Determine the (X, Y) coordinate at the center of the cell enclosing the given text.  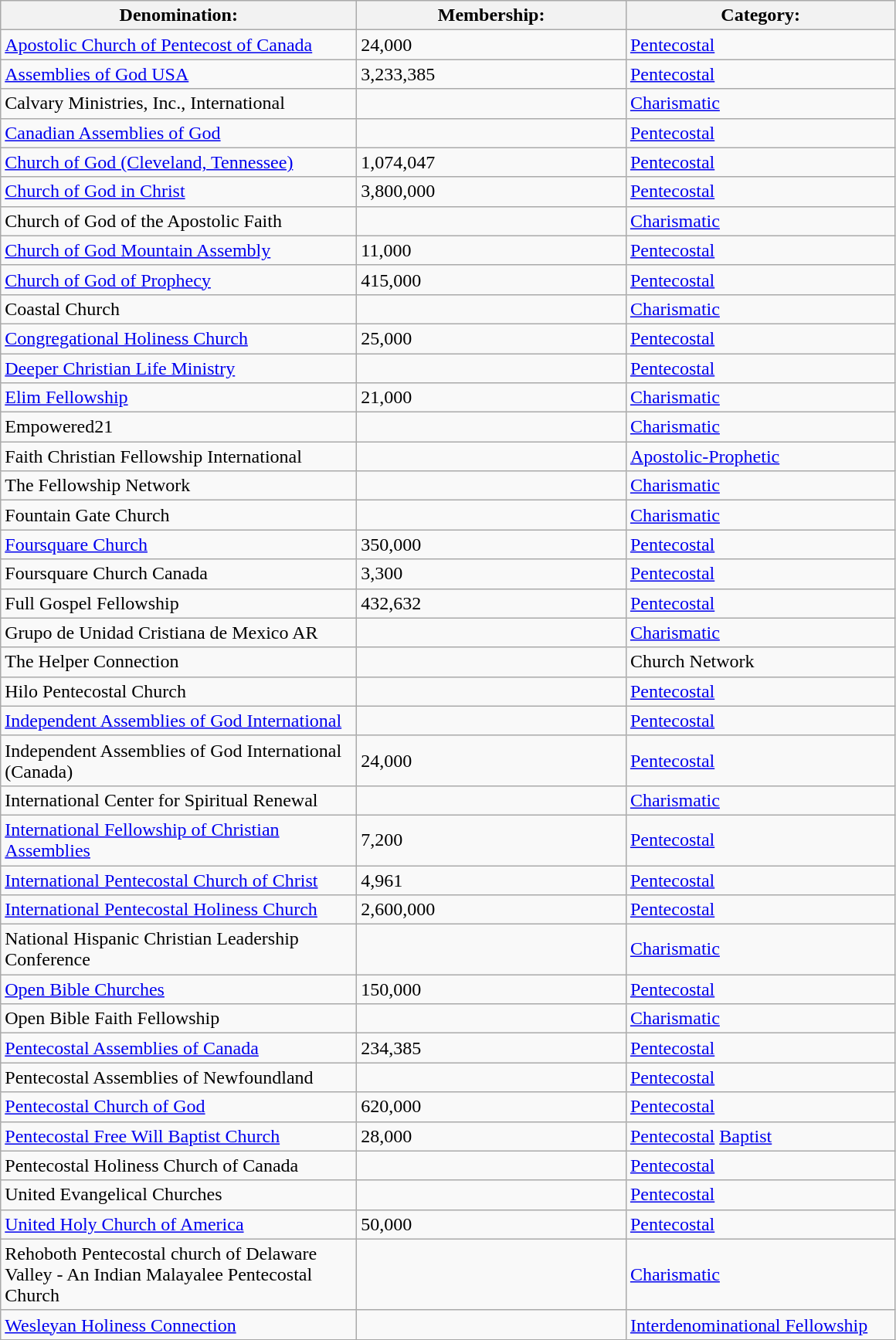
432,632 (491, 603)
International Pentecostal Church of Christ (179, 880)
Elim Fellowship (179, 398)
Pentecostal Free Will Baptist Church (179, 1136)
Membership: (491, 15)
Grupo de Unidad Cristiana de Mexico AR (179, 633)
4,961 (491, 880)
International Fellowship of Christian Assemblies (179, 840)
25,000 (491, 338)
Assemblies of God USA (179, 74)
2,600,000 (491, 910)
150,000 (491, 989)
Pentecostal Assemblies of Canada (179, 1048)
Full Gospel Fellowship (179, 603)
Open Bible Faith Fellowship (179, 1019)
3,233,385 (491, 74)
Church Network (760, 662)
Fountain Gate Church (179, 515)
United Evangelical Churches (179, 1195)
Pentecostal Holiness Church of Canada (179, 1165)
11,000 (491, 250)
International Center for Spiritual Renewal (179, 800)
3,800,000 (491, 192)
National Hispanic Christian Leadership Conference (179, 950)
7,200 (491, 840)
Hilo Pentecostal Church (179, 691)
The Fellowship Network (179, 486)
Foursquare Church (179, 544)
Church of God of Prophecy (179, 280)
28,000 (491, 1136)
Independent Assemblies of God International (179, 721)
Pentecostal Assemblies of Newfoundland (179, 1077)
Open Bible Churches (179, 989)
Interdenominational Fellowship (760, 1325)
Church of God Mountain Assembly (179, 250)
1,074,047 (491, 162)
21,000 (491, 398)
620,000 (491, 1107)
Wesleyan Holiness Connection (179, 1325)
Rehoboth Pentecostal church of Delaware Valley - An Indian Malayalee Pentecostal Church (179, 1274)
Apostolic-Prophetic (760, 456)
Church of God of the Apostolic Faith (179, 221)
234,385 (491, 1048)
350,000 (491, 544)
Canadian Assemblies of God (179, 133)
Category: (760, 15)
Pentecostal Baptist (760, 1136)
The Helper Connection (179, 662)
Independent Assemblies of God International (Canada) (179, 760)
International Pentecostal Holiness Church (179, 910)
Calvary Ministries, Inc., International (179, 103)
Deeper Christian Life Ministry (179, 368)
3,300 (491, 574)
Faith Christian Fellowship International (179, 456)
Coastal Church (179, 309)
Apostolic Church of Pentecost of Canada (179, 45)
Foursquare Church Canada (179, 574)
50,000 (491, 1224)
Pentecostal Church of God (179, 1107)
United Holy Church of America (179, 1224)
415,000 (491, 280)
Church of God in Christ (179, 192)
Denomination: (179, 15)
Church of God (Cleveland, Tennessee) (179, 162)
Congregational Holiness Church (179, 338)
Empowered21 (179, 427)
